Search for the cell housing the specified text and yield its [x, y] center coordinate. 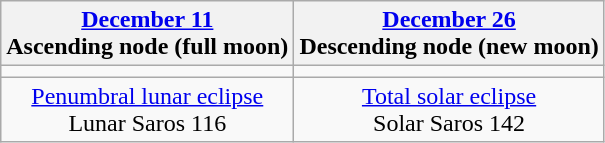
Penumbral lunar eclipseLunar Saros 116 [148, 110]
December 26Descending node (new moon) [449, 34]
Total solar eclipseSolar Saros 142 [449, 110]
December 11Ascending node (full moon) [148, 34]
